Identify which cell holds the provided text, then report its [x, y] central coordinate. 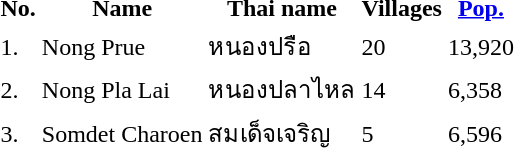
14 [402, 90]
หนองปรือ [282, 46]
Nong Prue [122, 46]
20 [402, 46]
หนองปลาไหล [282, 90]
Nong Pla Lai [122, 90]
